Capture the cell that displays the provided text and extract its (x, y) central coordinate. 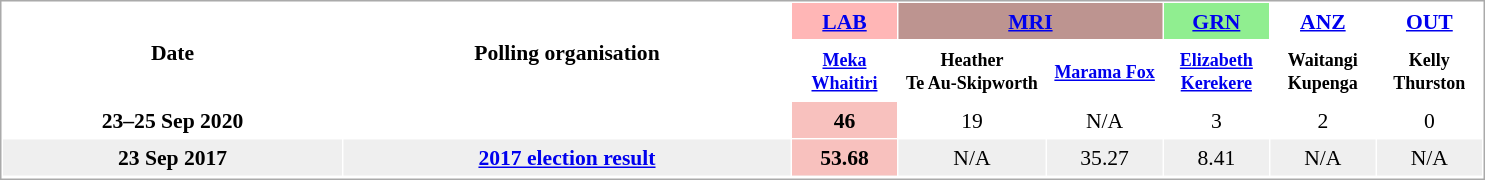
53.68 (844, 158)
MRI (1030, 21)
Kelly Thurston (1430, 70)
3 (1216, 120)
2 (1322, 120)
8.41 (1216, 158)
Date (172, 52)
LAB (844, 21)
GRN (1216, 21)
23 Sep 2017 (172, 158)
Elizabeth Kerekere (1216, 70)
23–25 Sep 2020 (172, 120)
HeatherTe Au-Skipworth (972, 70)
0 (1430, 120)
Waitangi Kupenga (1322, 70)
Polling organisation (568, 52)
ANZ (1322, 21)
2017 election result (568, 158)
35.27 (1104, 158)
Marama Fox (1104, 70)
Meka Whaitiri (844, 70)
19 (972, 120)
OUT (1430, 21)
46 (844, 120)
